Search for the cell housing the specified text and yield its [X, Y] center coordinate. 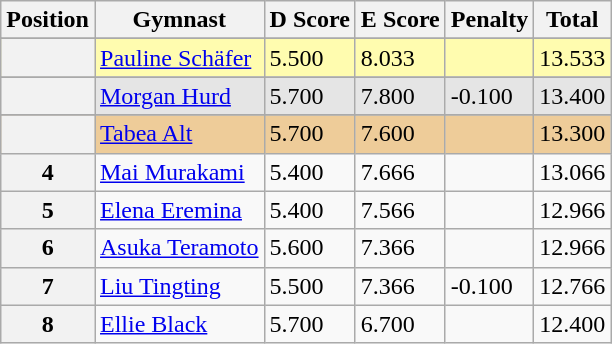
D Score [310, 20]
Asuka Teramoto [179, 248]
6 [48, 248]
13.533 [572, 58]
6.700 [400, 324]
Morgan Hurd [179, 96]
4 [48, 172]
Position [48, 20]
E Score [400, 20]
5 [48, 210]
Elena Eremina [179, 210]
13.066 [572, 172]
12.400 [572, 324]
8 [48, 324]
Gymnast [179, 20]
7.800 [400, 96]
8.033 [400, 58]
7.600 [400, 134]
Total [572, 20]
7.666 [400, 172]
Penalty [489, 20]
13.300 [572, 134]
13.400 [572, 96]
7.566 [400, 210]
Mai Murakami [179, 172]
Liu Tingting [179, 286]
Tabea Alt [179, 134]
7 [48, 286]
Pauline Schäfer [179, 58]
Ellie Black [179, 324]
12.766 [572, 286]
5.600 [310, 248]
